Detect which cell encompasses the target text, then output its (x, y) center coordinate. 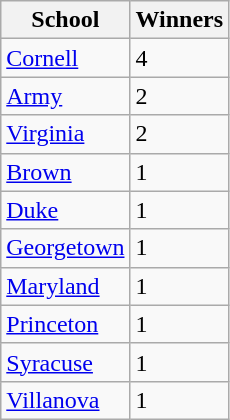
Syracuse (66, 362)
Duke (66, 210)
Princeton (66, 324)
School (66, 20)
Army (66, 96)
Cornell (66, 58)
Georgetown (66, 248)
Villanova (66, 400)
Brown (66, 172)
4 (180, 58)
Maryland (66, 286)
Virginia (66, 134)
Winners (180, 20)
